Search for the cell housing the specified text and yield its (X, Y) center coordinate. 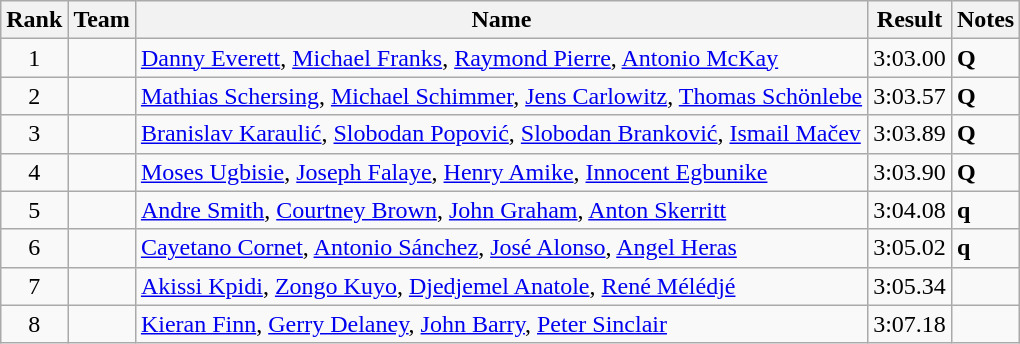
4 (34, 172)
3 (34, 134)
3:03.57 (910, 96)
1 (34, 58)
3:03.90 (910, 172)
5 (34, 210)
Result (910, 20)
Kieran Finn, Gerry Delaney, John Barry, Peter Sinclair (501, 324)
3:05.02 (910, 248)
8 (34, 324)
Name (501, 20)
Moses Ugbisie, Joseph Falaye, Henry Amike, Innocent Egbunike (501, 172)
Team (102, 20)
3:03.89 (910, 134)
Branislav Karaulić, Slobodan Popović, Slobodan Branković, Ismail Mačev (501, 134)
2 (34, 96)
Akissi Kpidi, Zongo Kuyo, Djedjemel Anatole, René Mélédjé (501, 286)
Mathias Schersing, Michael Schimmer, Jens Carlowitz, Thomas Schönlebe (501, 96)
3:03.00 (910, 58)
Notes (985, 20)
7 (34, 286)
3:05.34 (910, 286)
Danny Everett, Michael Franks, Raymond Pierre, Antonio McKay (501, 58)
Rank (34, 20)
Andre Smith, Courtney Brown, John Graham, Anton Skerritt (501, 210)
3:07.18 (910, 324)
3:04.08 (910, 210)
Cayetano Cornet, Antonio Sánchez, José Alonso, Angel Heras (501, 248)
6 (34, 248)
